For the text-containing cell, return its midpoint in [x, y] coordinate format. 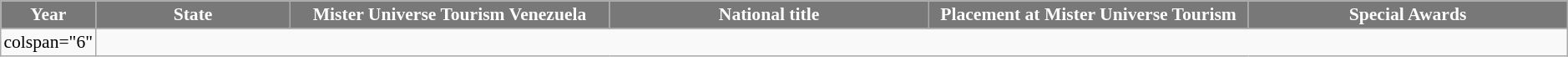
Special Awards [1408, 15]
National title [769, 15]
colspan="6" [48, 42]
Year [48, 15]
Placement at Mister Universe Tourism [1088, 15]
State [193, 15]
Mister Universe Tourism Venezuela [449, 15]
